Find where the given text appears and provide that cell's center as (X, Y) coordinate. 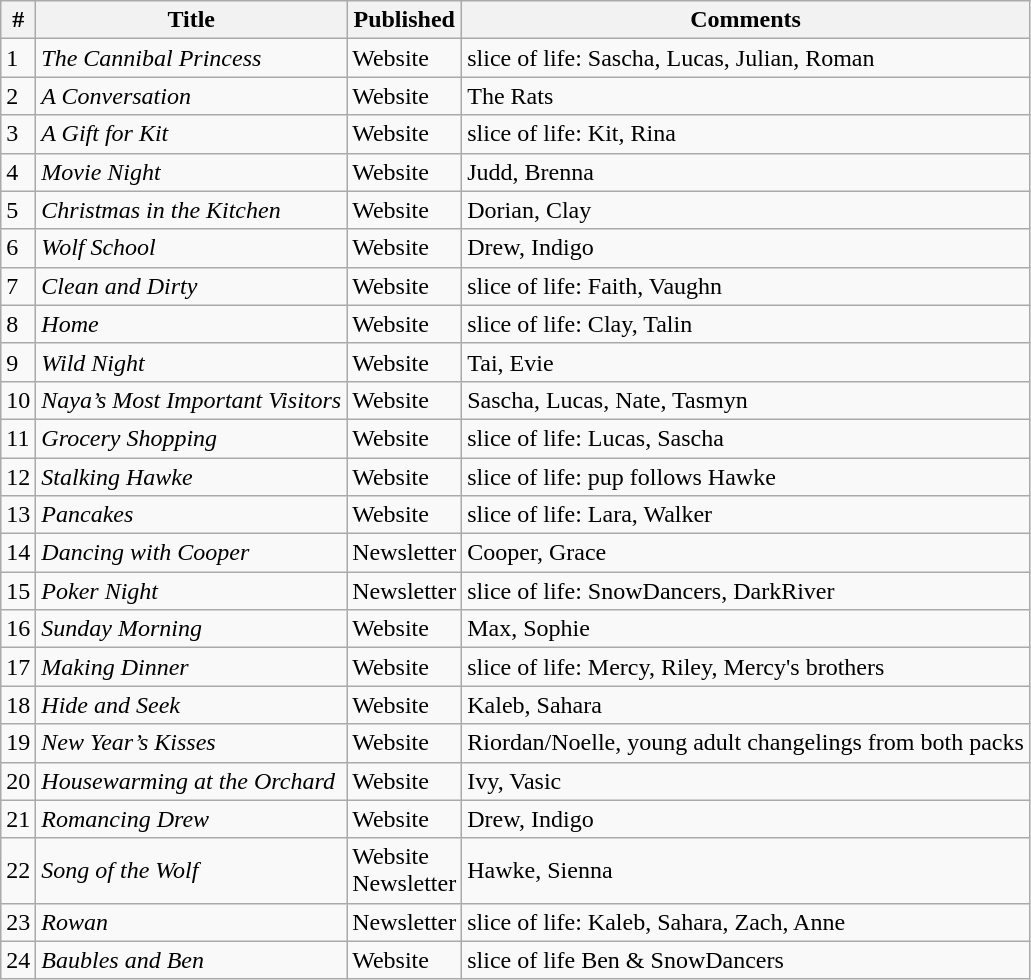
Cooper, Grace (746, 553)
14 (18, 553)
Sascha, Lucas, Nate, Tasmyn (746, 400)
Dancing with Cooper (192, 553)
slice of life Ben & SnowDancers (746, 960)
20 (18, 781)
17 (18, 667)
slice of life: Lucas, Sascha (746, 438)
Published (404, 20)
Title (192, 20)
11 (18, 438)
Hawke, Sienna (746, 870)
7 (18, 286)
10 (18, 400)
4 (18, 172)
Baubles and Ben (192, 960)
3 (18, 134)
19 (18, 743)
12 (18, 477)
slice of life: pup follows Hawke (746, 477)
slice of life: Faith, Vaughn (746, 286)
Stalking Hawke (192, 477)
9 (18, 362)
24 (18, 960)
Riordan/Noelle, young adult changelings from both packs (746, 743)
slice of life: Kaleb, Sahara, Zach, Anne (746, 922)
slice of life: Clay, Talin (746, 324)
Song of the Wolf (192, 870)
Judd, Brenna (746, 172)
Poker Night (192, 591)
A Gift for Kit (192, 134)
Christmas in the Kitchen (192, 210)
A Conversation (192, 96)
6 (18, 248)
Comments (746, 20)
Housewarming at the Orchard (192, 781)
slice of life: Lara, Walker (746, 515)
New Year’s Kisses (192, 743)
13 (18, 515)
16 (18, 629)
Dorian, Clay (746, 210)
Max, Sophie (746, 629)
Rowan (192, 922)
8 (18, 324)
Movie Night (192, 172)
5 (18, 210)
Wolf School (192, 248)
Hide and Seek (192, 705)
Ivy, Vasic (746, 781)
slice of life: Sascha, Lucas, Julian, Roman (746, 58)
Tai, Evie (746, 362)
Wild Night (192, 362)
Sunday Morning (192, 629)
Grocery Shopping (192, 438)
slice of life: Kit, Rina (746, 134)
WebsiteNewsletter (404, 870)
21 (18, 819)
The Rats (746, 96)
slice of life: Mercy, Riley, Mercy's brothers (746, 667)
2 (18, 96)
1 (18, 58)
Romancing Drew (192, 819)
# (18, 20)
Home (192, 324)
23 (18, 922)
15 (18, 591)
18 (18, 705)
Making Dinner (192, 667)
slice of life: SnowDancers, DarkRiver (746, 591)
Naya’s Most Important Visitors (192, 400)
Pancakes (192, 515)
Kaleb, Sahara (746, 705)
Clean and Dirty (192, 286)
The Cannibal Princess (192, 58)
22 (18, 870)
